Scan for the cell matching the given text and deliver its [x, y] coordinate at center. 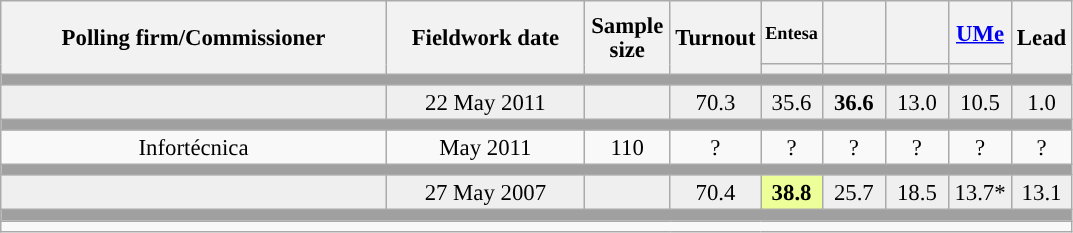
Fieldwork date [485, 38]
22 May 2011 [485, 102]
36.6 [854, 102]
Lead [1042, 38]
Entesa [792, 32]
18.5 [916, 194]
13.7* [980, 194]
13.0 [916, 102]
70.3 [716, 102]
27 May 2007 [485, 194]
70.4 [716, 194]
May 2011 [485, 148]
35.6 [792, 102]
Sample size [627, 38]
38.8 [792, 194]
Polling firm/Commissioner [194, 38]
Infortécnica [194, 148]
13.1 [1042, 194]
25.7 [854, 194]
1.0 [1042, 102]
10.5 [980, 102]
UMe [980, 32]
Turnout [716, 38]
110 [627, 148]
